Search for the cell housing the specified text and yield its (x, y) center coordinate. 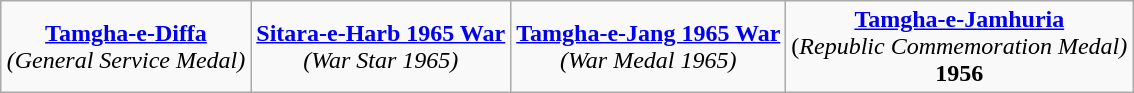
Tamgha-e-Jang 1965 War(War Medal 1965) (648, 47)
Tamgha-e-Diffa(General Service Medal) (126, 47)
Sitara-e-Harb 1965 War(War Star 1965) (381, 47)
Tamgha-e-Jamhuria(Republic Commemoration Medal)1956 (960, 47)
